Determine the [x, y] coordinate at the center of the cell enclosing the given text.  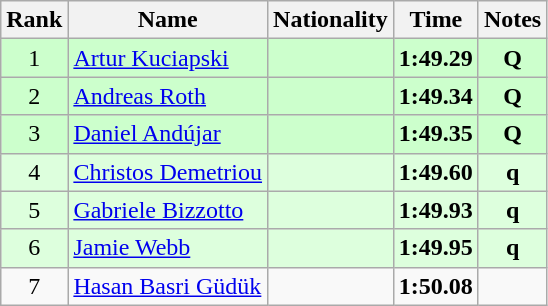
1:49.93 [436, 210]
6 [34, 248]
1:49.60 [436, 172]
Andreas Roth [168, 96]
1:49.35 [436, 134]
1:49.95 [436, 248]
3 [34, 134]
Artur Kuciapski [168, 58]
1:49.34 [436, 96]
Daniel Andújar [168, 134]
Jamie Webb [168, 248]
Gabriele Bizzotto [168, 210]
5 [34, 210]
1:50.08 [436, 286]
Rank [34, 20]
Notes [512, 20]
Christos Demetriou [168, 172]
1:49.29 [436, 58]
Name [168, 20]
4 [34, 172]
Nationality [331, 20]
1 [34, 58]
7 [34, 286]
Hasan Basri Güdük [168, 286]
Time [436, 20]
2 [34, 96]
